Identify which cell holds the provided text, then report its [X, Y] central coordinate. 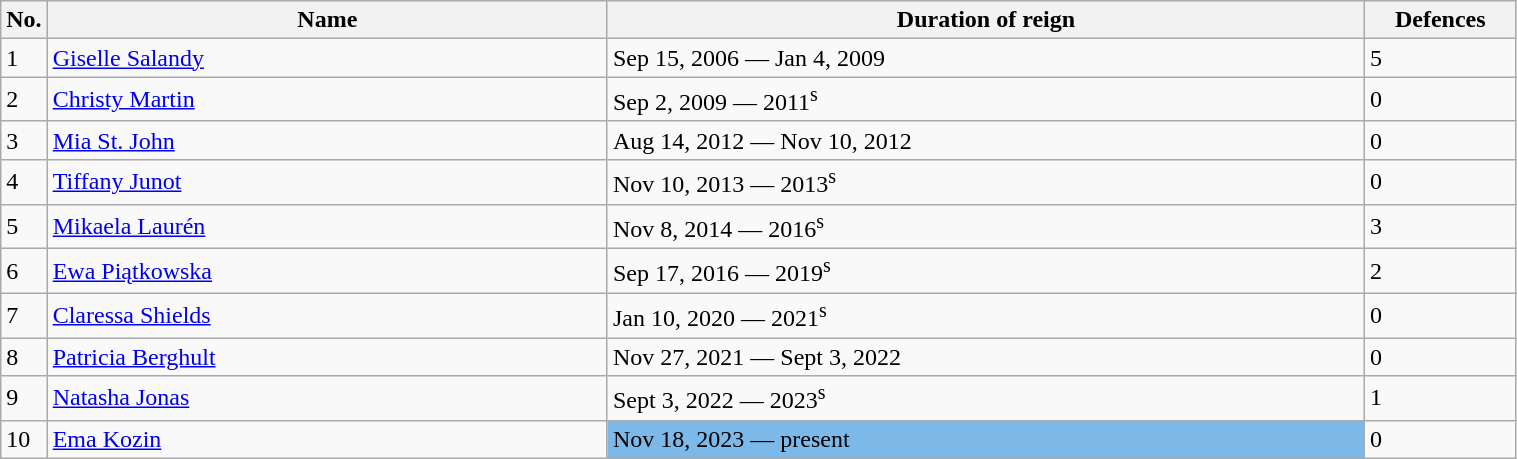
Nov 10, 2013 — 2013s [986, 182]
10 [24, 439]
Mia St. John [327, 140]
Defences [1441, 20]
Christy Martin [327, 100]
Duration of reign [986, 20]
Sep 17, 2016 — 2019s [986, 272]
Nov 27, 2021 — Sept 3, 2022 [986, 357]
Mikaela Laurén [327, 226]
6 [24, 272]
Sept 3, 2022 — 2023s [986, 398]
Jan 10, 2020 — 2021s [986, 316]
Aug 14, 2012 — Nov 10, 2012 [986, 140]
Patricia Berghult [327, 357]
Giselle Salandy [327, 58]
Claressa Shields [327, 316]
Nov 18, 2023 — present [986, 439]
Name [327, 20]
Nov 8, 2014 — 2016s [986, 226]
8 [24, 357]
Natasha Jonas [327, 398]
Sep 15, 2006 — Jan 4, 2009 [986, 58]
Ewa Piątkowska [327, 272]
Tiffany Junot [327, 182]
9 [24, 398]
7 [24, 316]
Ema Kozin [327, 439]
Sep 2, 2009 — 2011s [986, 100]
No. [24, 20]
4 [24, 182]
